Return the (X, Y) coordinate for the center point of the cell that contains the specified text.  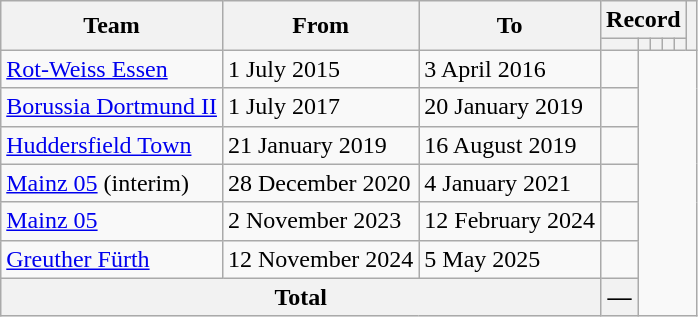
Rot-Weiss Essen (112, 69)
1 July 2017 (320, 107)
12 November 2024 (320, 259)
28 December 2020 (320, 183)
20 January 2019 (510, 107)
Record (644, 20)
12 February 2024 (510, 221)
4 January 2021 (510, 183)
Huddersfield Town (112, 145)
Mainz 05 (112, 221)
2 November 2023 (320, 221)
Mainz 05 (interim) (112, 183)
16 August 2019 (510, 145)
Total (301, 297)
21 January 2019 (320, 145)
5 May 2025 (510, 259)
To (510, 26)
Borussia Dortmund II (112, 107)
Greuther Fürth (112, 259)
From (320, 26)
Team (112, 26)
— (620, 297)
3 April 2016 (510, 69)
1 July 2015 (320, 69)
